Output the (X, Y) coordinate of the center of the cell containing the given text.  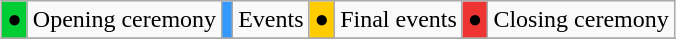
Final events (399, 20)
Closing ceremony (581, 20)
Events (271, 20)
Opening ceremony (124, 20)
